Find where the given text appears and provide that cell's center as [X, Y] coordinate. 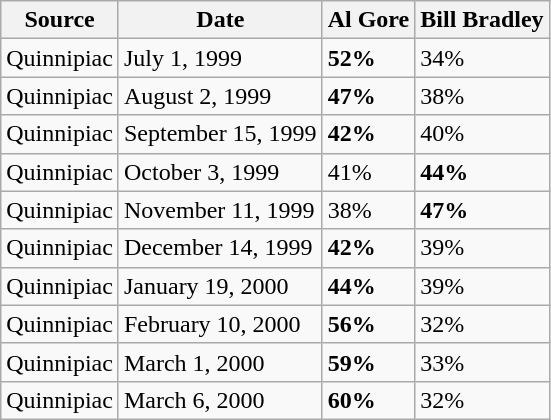
56% [368, 324]
August 2, 1999 [220, 96]
41% [368, 172]
Bill Bradley [482, 20]
September 15, 1999 [220, 134]
Al Gore [368, 20]
July 1, 1999 [220, 58]
Source [60, 20]
Date [220, 20]
33% [482, 362]
November 11, 1999 [220, 210]
March 6, 2000 [220, 400]
March 1, 2000 [220, 362]
January 19, 2000 [220, 286]
52% [368, 58]
February 10, 2000 [220, 324]
October 3, 1999 [220, 172]
59% [368, 362]
40% [482, 134]
December 14, 1999 [220, 248]
60% [368, 400]
34% [482, 58]
